Locate the cell with the specified text and output its (X, Y) center coordinate. 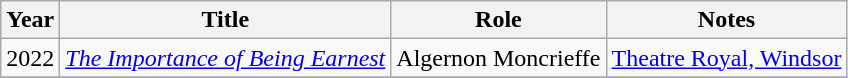
The Importance of Being Earnest (226, 58)
Notes (726, 20)
Theatre Royal, Windsor (726, 58)
Year (30, 20)
Role (498, 20)
2022 (30, 58)
Title (226, 20)
Algernon Moncrieffe (498, 58)
